Provide the (x, y) coordinate of the cell's center where the given text is located.  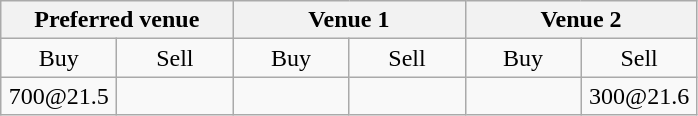
700@21.5 (59, 96)
Preferred venue (117, 20)
300@21.6 (639, 96)
Venue 2 (581, 20)
Venue 1 (349, 20)
